Identify which cell holds the provided text, then report its (x, y) central coordinate. 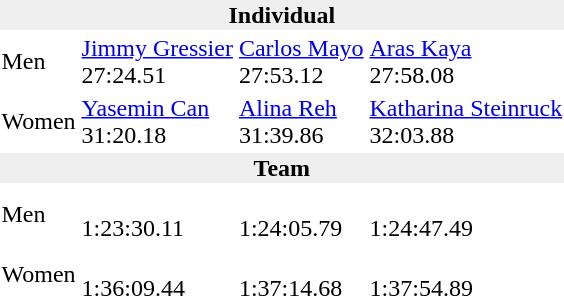
Yasemin Can31:20.18 (157, 122)
Aras Kaya27:58.08 (466, 62)
1:23:30.11 (157, 214)
1:24:47.49 (466, 214)
Jimmy Gressier27:24.51 (157, 62)
Carlos Mayo27:53.12 (301, 62)
Individual (282, 15)
Alina Reh31:39.86 (301, 122)
Women (38, 122)
Team (282, 168)
Katharina Steinruck32:03.88 (466, 122)
1:24:05.79 (301, 214)
